Search for the cell housing the specified text and yield its (X, Y) center coordinate. 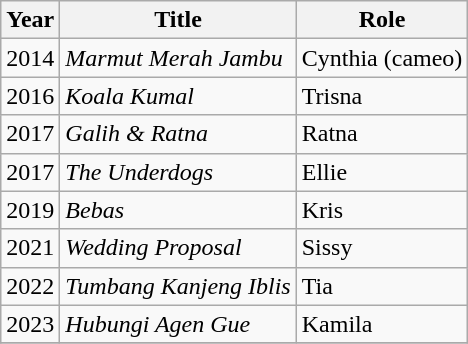
Kamila (382, 324)
2021 (30, 248)
Cynthia (cameo) (382, 58)
The Underdogs (178, 172)
Role (382, 20)
2023 (30, 324)
2016 (30, 96)
Trisna (382, 96)
Ellie (382, 172)
Galih & Ratna (178, 134)
Wedding Proposal (178, 248)
Ratna (382, 134)
Tumbang Kanjeng Iblis (178, 286)
Bebas (178, 210)
Koala Kumal (178, 96)
Year (30, 20)
2014 (30, 58)
Tia (382, 286)
2022 (30, 286)
Hubungi Agen Gue (178, 324)
Sissy (382, 248)
Kris (382, 210)
Title (178, 20)
2019 (30, 210)
Marmut Merah Jambu (178, 58)
